Capture the cell that displays the provided text and extract its (x, y) central coordinate. 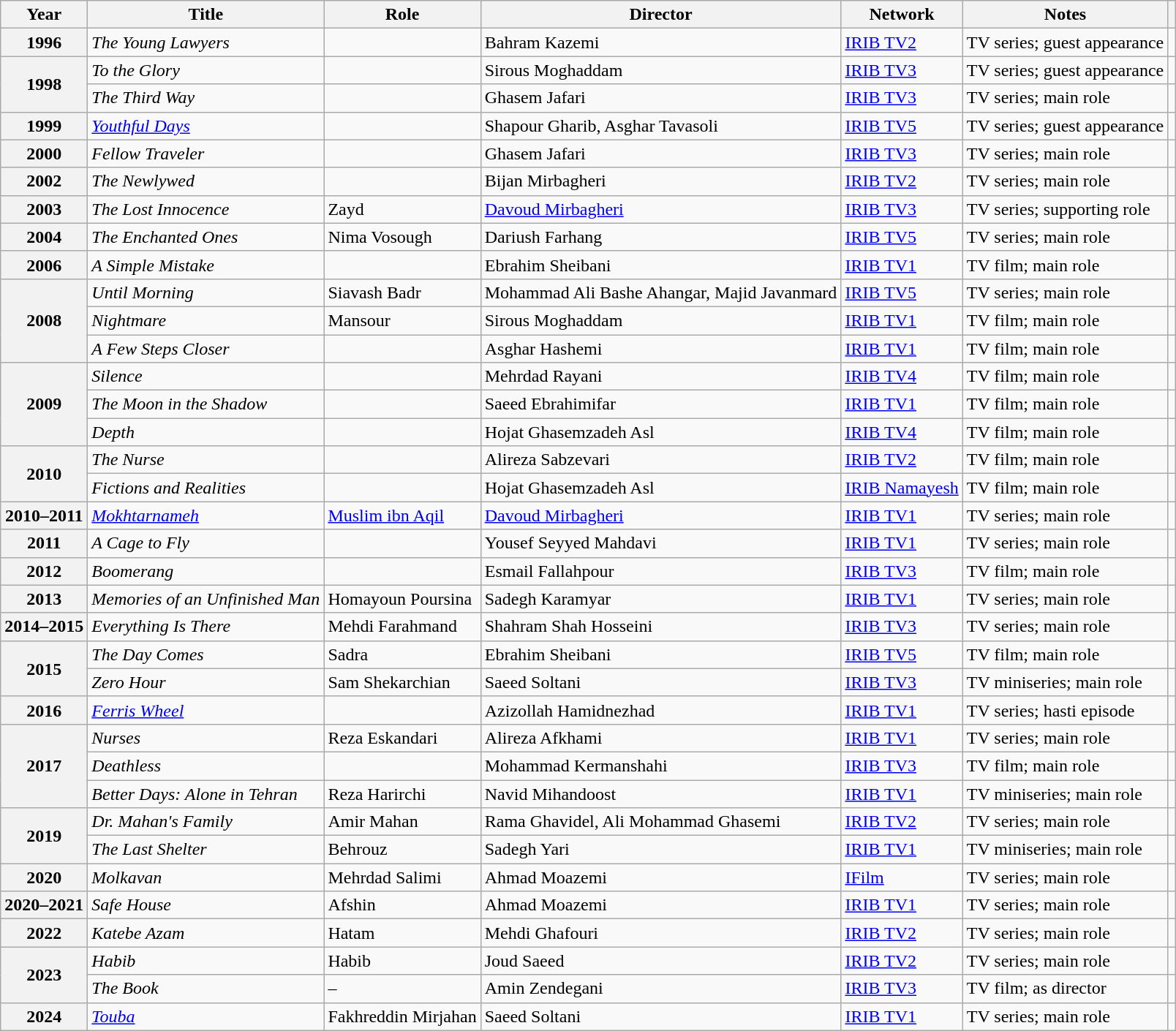
2017 (44, 766)
2012 (44, 571)
Esmail Fallahpour (661, 571)
Rama Ghavidel, Ali Mohammad Ghasemi (661, 822)
Amir Mahan (402, 822)
Joud Saeed (661, 961)
Ferris Wheel (206, 710)
Behrouz (402, 850)
The Moon in the Shadow (206, 404)
Zero Hour (206, 682)
2015 (44, 668)
Director (661, 15)
2010 (44, 474)
Title (206, 15)
2022 (44, 933)
Dr. Mahan's Family (206, 822)
Mehdi Ghafouri (661, 933)
Mansour (402, 320)
Bahram Kazemi (661, 42)
2004 (44, 237)
A Cage to Fly (206, 543)
Sadegh Karamyar (661, 599)
Better Days: Alone in Tehran (206, 793)
2020–2021 (44, 905)
Bijan Mirbagheri (661, 181)
2014–2015 (44, 627)
Nima Vosough (402, 237)
A Few Steps Closer (206, 349)
IFilm (902, 877)
To the Glory (206, 70)
The Lost Innocence (206, 209)
IRIB Namayesh (902, 488)
2011 (44, 543)
Network (902, 15)
Mokhtarnameh (206, 515)
Fakhreddin Mirjahan (402, 1016)
Sadra (402, 654)
Afshin (402, 905)
The Newlywed (206, 181)
A Simple Mistake (206, 265)
Zayd (402, 209)
Role (402, 15)
Mohammad Kermanshahi (661, 766)
Asghar Hashemi (661, 349)
Year (44, 15)
Mehrdad Salimi (402, 877)
Mehdi Farahmand (402, 627)
2019 (44, 836)
Depth (206, 432)
Nightmare (206, 320)
Mohammad Ali Bashe Ahangar, Majid Javanmard (661, 292)
2024 (44, 1016)
1996 (44, 42)
1999 (44, 126)
Alireza Afkhami (661, 738)
2006 (44, 265)
Muslim ibn Aqil (402, 515)
Hatam (402, 933)
2008 (44, 320)
Reza Harirchi (402, 793)
Fictions and Realities (206, 488)
Molkavan (206, 877)
Katebe Azam (206, 933)
Shapour Gharib, Asghar Tavasoli (661, 126)
Alireza Sabzevari (661, 460)
Notes (1065, 15)
Mehrdad Rayani (661, 377)
2016 (44, 710)
Nurses (206, 738)
Youthful Days (206, 126)
TV series; supporting role (1065, 209)
Amin Zendegani (661, 989)
2003 (44, 209)
Fellow Traveler (206, 154)
2000 (44, 154)
The Young Lawyers (206, 42)
Sadegh Yari (661, 850)
1998 (44, 84)
Safe House (206, 905)
Memories of an Unfinished Man (206, 599)
Navid Mihandoost (661, 793)
The Book (206, 989)
Sam Shekarchian (402, 682)
2013 (44, 599)
Touba (206, 1016)
The Day Comes (206, 654)
2010–2011 (44, 515)
2020 (44, 877)
The Nurse (206, 460)
Homayoun Poursina (402, 599)
Boomerang (206, 571)
2009 (44, 404)
The Enchanted Ones (206, 237)
Silence (206, 377)
Until Morning (206, 292)
2023 (44, 975)
TV film; as director (1065, 989)
– (402, 989)
Reza Eskandari (402, 738)
Everything Is There (206, 627)
Azizollah Hamidnezhad (661, 710)
Shahram Shah Hosseini (661, 627)
Yousef Seyyed Mahdavi (661, 543)
Dariush Farhang (661, 237)
The Last Shelter (206, 850)
Saeed Ebrahimifar (661, 404)
The Third Way (206, 98)
Siavash Badr (402, 292)
2002 (44, 181)
TV series; hasti episode (1065, 710)
Deathless (206, 766)
